Return [X, Y] of the center of cell containing provided text 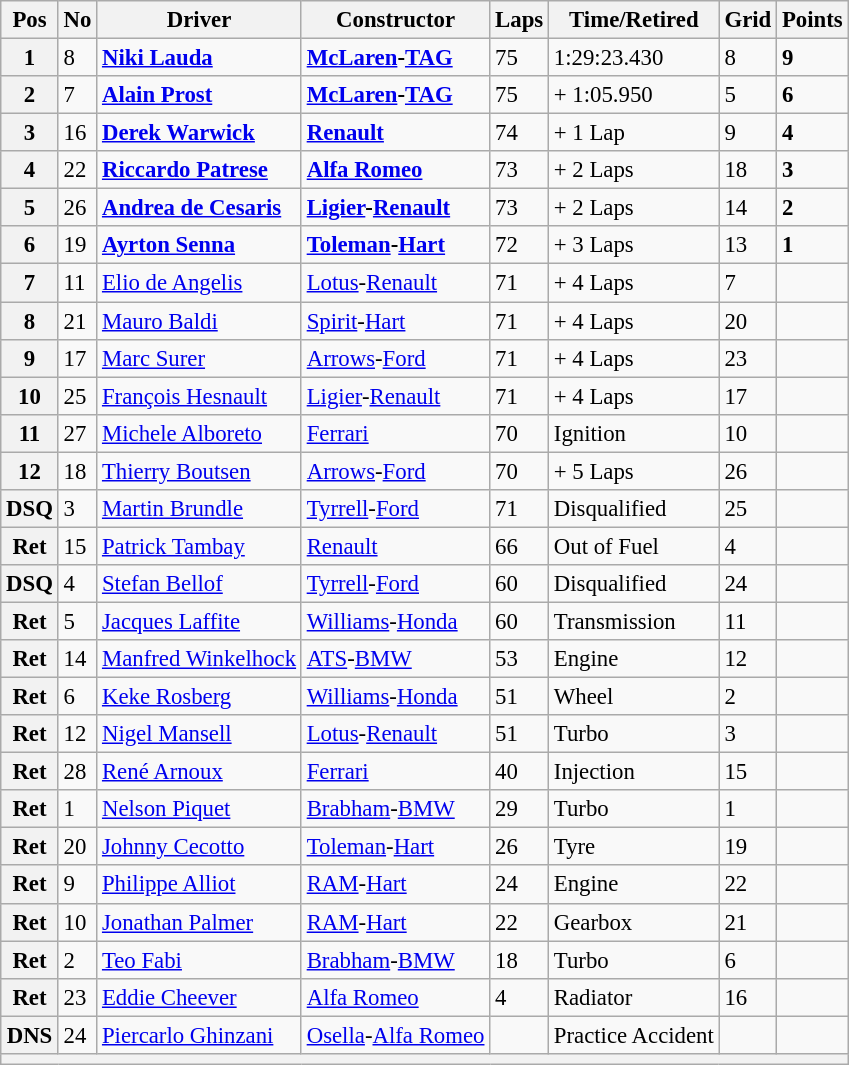
Ignition [634, 433]
Out of Fuel [634, 546]
Jonathan Palmer [200, 922]
27 [77, 433]
ATS-BMW [395, 659]
Injection [634, 772]
Eddie Cheever [200, 997]
Nigel Mansell [200, 734]
Marc Surer [200, 358]
Teo Fabi [200, 960]
+ 1 Lap [634, 133]
+ 1:05.950 [634, 95]
Points [812, 20]
Keke Rosberg [200, 697]
Spirit-Hart [395, 321]
Martin Brundle [200, 509]
René Arnoux [200, 772]
66 [520, 546]
Derek Warwick [200, 133]
72 [520, 245]
Gearbox [634, 922]
13 [748, 245]
François Hesnault [200, 396]
Johnny Cecotto [200, 847]
Transmission [634, 621]
Riccardo Patrese [200, 170]
74 [520, 133]
Constructor [395, 20]
Pos [30, 20]
Radiator [634, 997]
DNS [30, 1035]
Practice Accident [634, 1035]
Niki Lauda [200, 58]
28 [77, 772]
29 [520, 809]
+ 3 Laps [634, 245]
Driver [200, 20]
Nelson Piquet [200, 809]
Osella-Alfa Romeo [395, 1035]
Time/Retired [634, 20]
53 [520, 659]
Patrick Tambay [200, 546]
Thierry Boutsen [200, 471]
Andrea de Cesaris [200, 208]
Wheel [634, 697]
Stefan Bellof [200, 584]
Mauro Baldi [200, 321]
Michele Alboreto [200, 433]
Alain Prost [200, 95]
Jacques Laffite [200, 621]
Tyre [634, 847]
No [77, 20]
Ayrton Senna [200, 245]
40 [520, 772]
Philippe Alliot [200, 885]
Grid [748, 20]
1:29:23.430 [634, 58]
+ 5 Laps [634, 471]
Piercarlo Ghinzani [200, 1035]
Elio de Angelis [200, 283]
Manfred Winkelhock [200, 659]
Laps [520, 20]
